For the text-containing cell, return its midpoint in [x, y] coordinate format. 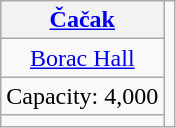
Čačak [82, 20]
Borac Hall [82, 58]
Capacity: 4,000 [82, 96]
